Locate the cell with the specified text and output its (x, y) center coordinate. 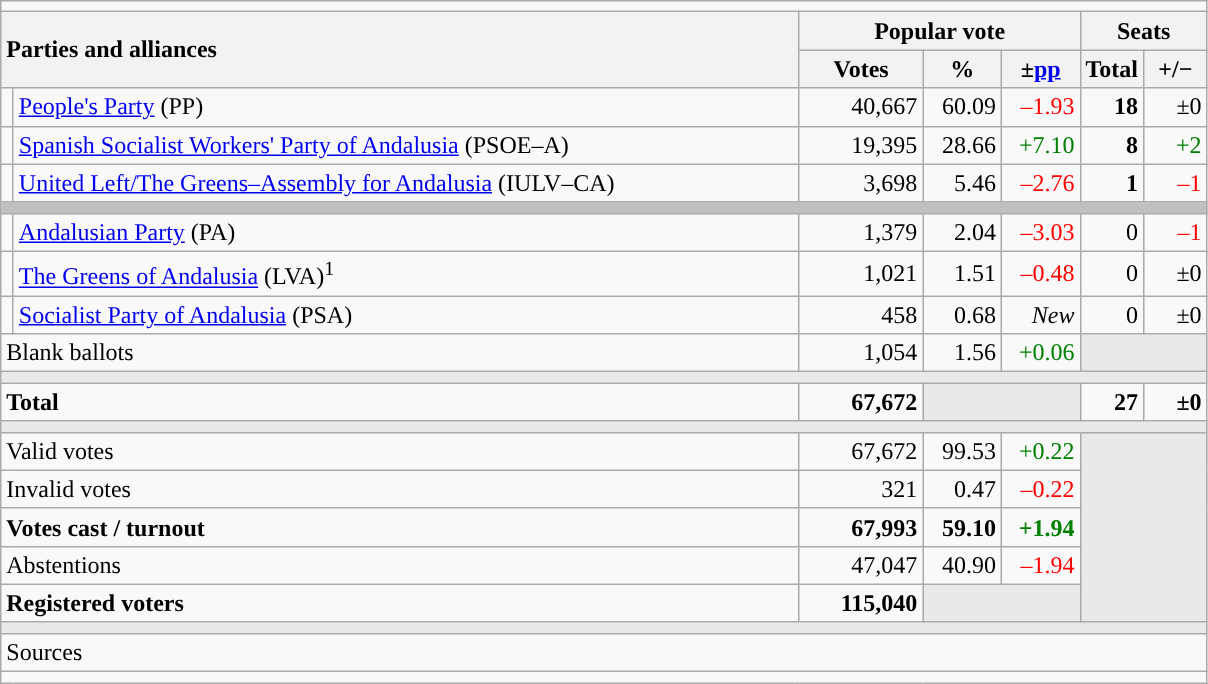
59.10 (962, 527)
2.04 (962, 232)
5.46 (962, 183)
–2.76 (1040, 183)
60.09 (962, 107)
–0.22 (1040, 489)
Invalid votes (400, 489)
1,054 (861, 353)
New (1040, 315)
+7.10 (1040, 145)
Abstentions (400, 565)
% (962, 69)
Seats (1144, 31)
28.66 (962, 145)
1 (1112, 183)
Popular vote (940, 31)
People's Party (PP) (406, 107)
–1.93 (1040, 107)
0.47 (962, 489)
458 (861, 315)
Votes cast / turnout (400, 527)
+2 (1176, 145)
–0.48 (1040, 274)
–1.94 (1040, 565)
+1.94 (1040, 527)
18 (1112, 107)
Sources (604, 652)
115,040 (861, 603)
321 (861, 489)
99.53 (962, 451)
1.51 (962, 274)
Andalusian Party (PA) (406, 232)
3,698 (861, 183)
United Left/The Greens–Assembly for Andalusia (IULV–CA) (406, 183)
67,993 (861, 527)
47,047 (861, 565)
1,021 (861, 274)
+0.22 (1040, 451)
1,379 (861, 232)
40,667 (861, 107)
27 (1112, 402)
–3.03 (1040, 232)
±pp (1040, 69)
19,395 (861, 145)
Registered voters (400, 603)
40.90 (962, 565)
Socialist Party of Andalusia (PSA) (406, 315)
Valid votes (400, 451)
Votes (861, 69)
+0.06 (1040, 353)
8 (1112, 145)
1.56 (962, 353)
0.68 (962, 315)
Spanish Socialist Workers' Party of Andalusia (PSOE–A) (406, 145)
+/− (1176, 69)
Blank ballots (400, 353)
The Greens of Andalusia (LVA)1 (406, 274)
Parties and alliances (400, 50)
